Extract the [X, Y] coordinate from the center of the cell holding the provided text.  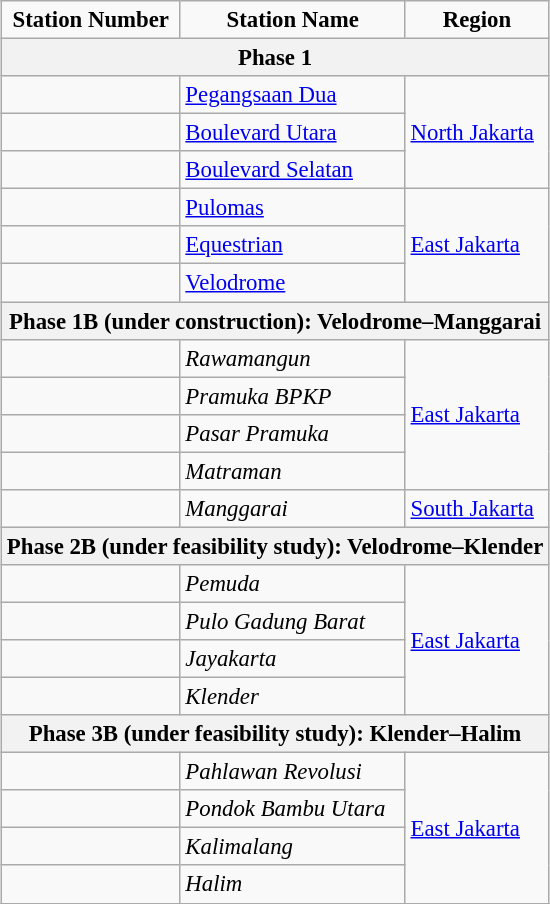
Phase 1 [276, 58]
Phase 2B (under feasibility study): Velodrome–Klender [276, 546]
South Jakarta [476, 509]
Phase 3B (under feasibility study): Klender–Halim [276, 734]
Kalimalang [292, 847]
Pasar Pramuka [292, 433]
Matraman [292, 471]
Klender [292, 697]
Jayakarta [292, 659]
Boulevard Utara [292, 133]
Station Number [92, 20]
Rawamangun [292, 358]
Manggarai [292, 509]
Pulomas [292, 208]
Pegangsaan Dua [292, 95]
Pahlawan Revolusi [292, 772]
Phase 1B (under construction): Velodrome–Manggarai [276, 321]
North Jakarta [476, 132]
Pulo Gadung Barat [292, 621]
Velodrome [292, 283]
Halim [292, 885]
Pramuka BPKP [292, 396]
Boulevard Selatan [292, 170]
Equestrian [292, 245]
Station Name [292, 20]
Pemuda [292, 584]
Region [476, 20]
Pondok Bambu Utara [292, 809]
